Output the [X, Y] coordinate of the center of the cell containing the given text.  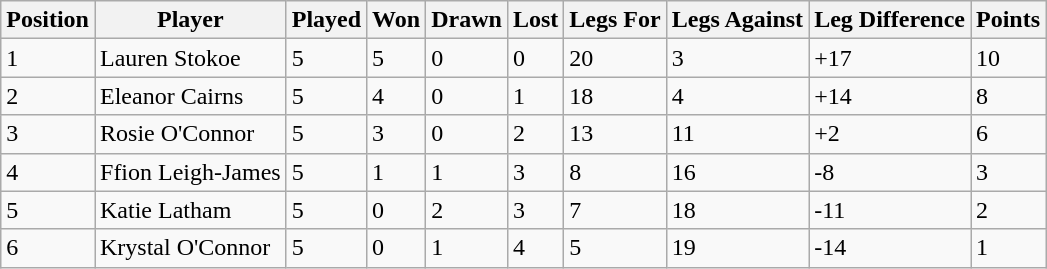
Player [190, 20]
Legs For [615, 20]
Krystal O'Connor [190, 248]
13 [615, 134]
Leg Difference [890, 20]
7 [615, 210]
+17 [890, 58]
16 [737, 172]
Drawn [467, 20]
Points [1008, 20]
Position [48, 20]
+2 [890, 134]
Lauren Stokoe [190, 58]
Legs Against [737, 20]
10 [1008, 58]
Eleanor Cairns [190, 96]
Ffion Leigh-James [190, 172]
Won [396, 20]
11 [737, 134]
19 [737, 248]
Katie Latham [190, 210]
Rosie O'Connor [190, 134]
20 [615, 58]
-8 [890, 172]
+14 [890, 96]
-11 [890, 210]
Played [326, 20]
-14 [890, 248]
Lost [535, 20]
